Return the [X, Y] coordinate for the center point of the cell that contains the specified text.  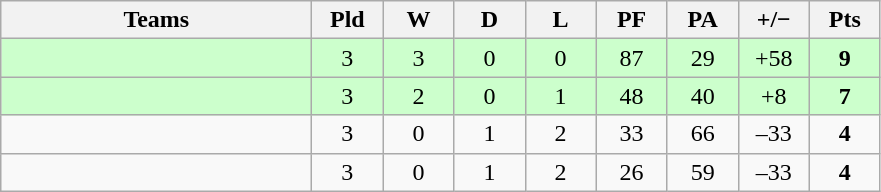
+/− [774, 20]
PA [702, 20]
33 [632, 134]
Teams [156, 20]
W [418, 20]
L [560, 20]
7 [844, 96]
87 [632, 58]
26 [632, 172]
PF [632, 20]
Pts [844, 20]
40 [702, 96]
D [490, 20]
29 [702, 58]
59 [702, 172]
+8 [774, 96]
9 [844, 58]
48 [632, 96]
Pld [348, 20]
+58 [774, 58]
66 [702, 134]
